Determine the [x, y] coordinate at the center of the cell enclosing the given text.  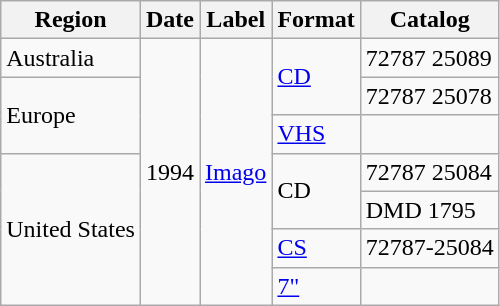
72787-25084 [430, 248]
DMD 1795 [430, 210]
United States [71, 229]
Label [236, 20]
Europe [71, 115]
Catalog [430, 20]
Format [316, 20]
1994 [170, 172]
72787 25089 [430, 58]
72787 25084 [430, 172]
Australia [71, 58]
VHS [316, 134]
Imago [236, 172]
Region [71, 20]
7" [316, 286]
72787 25078 [430, 96]
Date [170, 20]
CS [316, 248]
